Locate the cell with the specified text and output its [x, y] center coordinate. 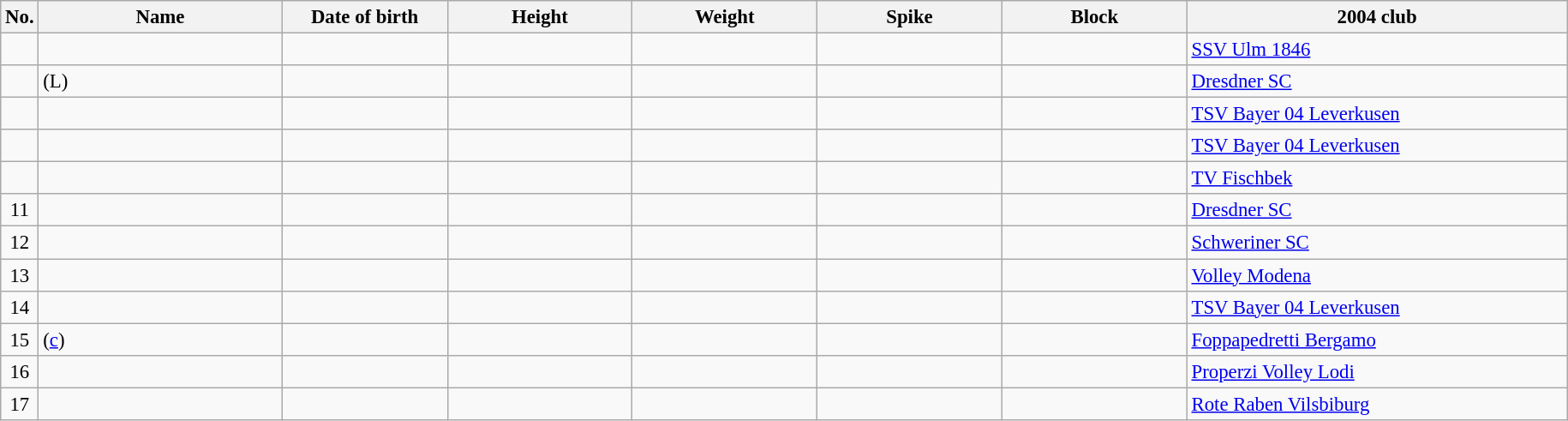
TV Fischbek [1377, 178]
Volley Modena [1377, 275]
Weight [725, 17]
SSV Ulm 1846 [1377, 50]
11 [20, 210]
Date of birth [365, 17]
Properzi Volley Lodi [1377, 371]
16 [20, 371]
Foppapedretti Bergamo [1377, 340]
Schweriner SC [1377, 243]
2004 club [1377, 17]
Height [540, 17]
15 [20, 340]
Rote Raben Vilsbiburg [1377, 404]
12 [20, 243]
17 [20, 404]
(L) [160, 81]
Name [160, 17]
Block [1094, 17]
No. [20, 17]
13 [20, 275]
Spike [910, 17]
14 [20, 307]
(c) [160, 340]
